Return the [X, Y] coordinate for the center point of the cell that contains the specified text.  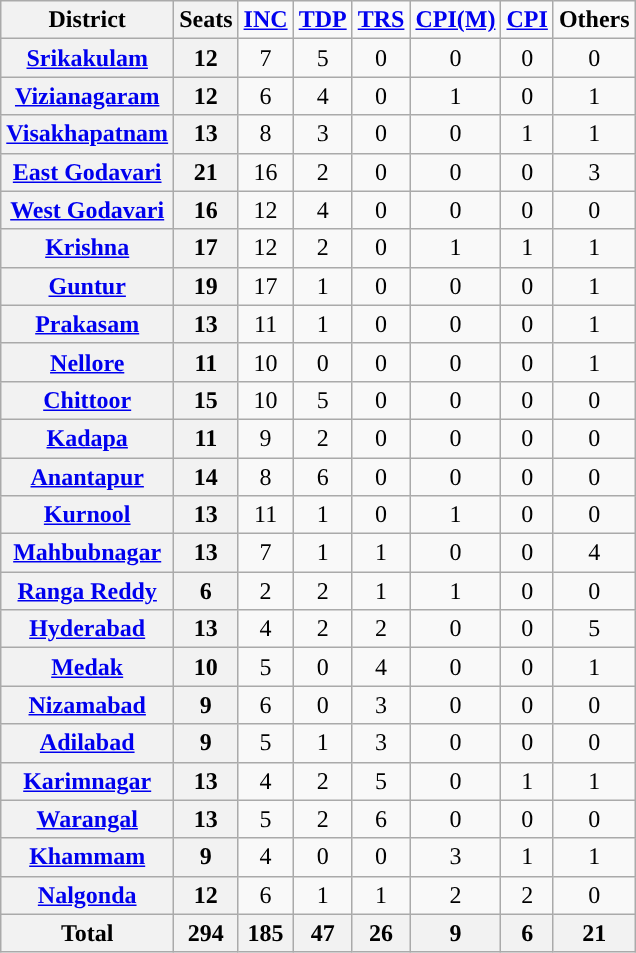
47 [322, 933]
Kadapa [88, 438]
CPI(M) [456, 20]
Mahbubnagar [88, 553]
East Godavari [88, 172]
Krishna [88, 248]
Visakhapatnam [88, 134]
Khammam [88, 857]
Anantapur [88, 477]
Adilabad [88, 743]
TRS [381, 20]
294 [206, 933]
19 [206, 286]
Nizamabad [88, 705]
Ranga Reddy [88, 591]
Seats [206, 20]
Medak [88, 667]
Srikakulam [88, 58]
Vizianagaram [88, 96]
26 [381, 933]
Kurnool [88, 515]
District [88, 20]
Nellore [88, 362]
Prakasam [88, 324]
INC [266, 20]
Chittoor [88, 400]
15 [206, 400]
Warangal [88, 819]
Guntur [88, 286]
Others [594, 20]
Total [88, 933]
185 [266, 933]
Hyderabad [88, 629]
CPI [527, 20]
Karimnagar [88, 781]
TDP [322, 20]
West Godavari [88, 210]
Nalgonda [88, 895]
14 [206, 477]
